Return (X, Y) of the center of cell containing provided text 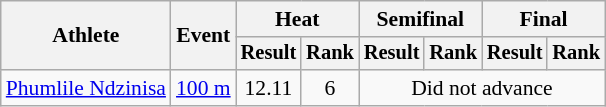
Did not advance (482, 88)
Semifinal (420, 19)
100 m (204, 88)
Athlete (86, 36)
Heat (298, 19)
6 (330, 88)
Final (544, 19)
Event (204, 36)
Phumlile Ndzinisa (86, 88)
12.11 (269, 88)
